Output the [X, Y] coordinate of the center of the cell containing the given text.  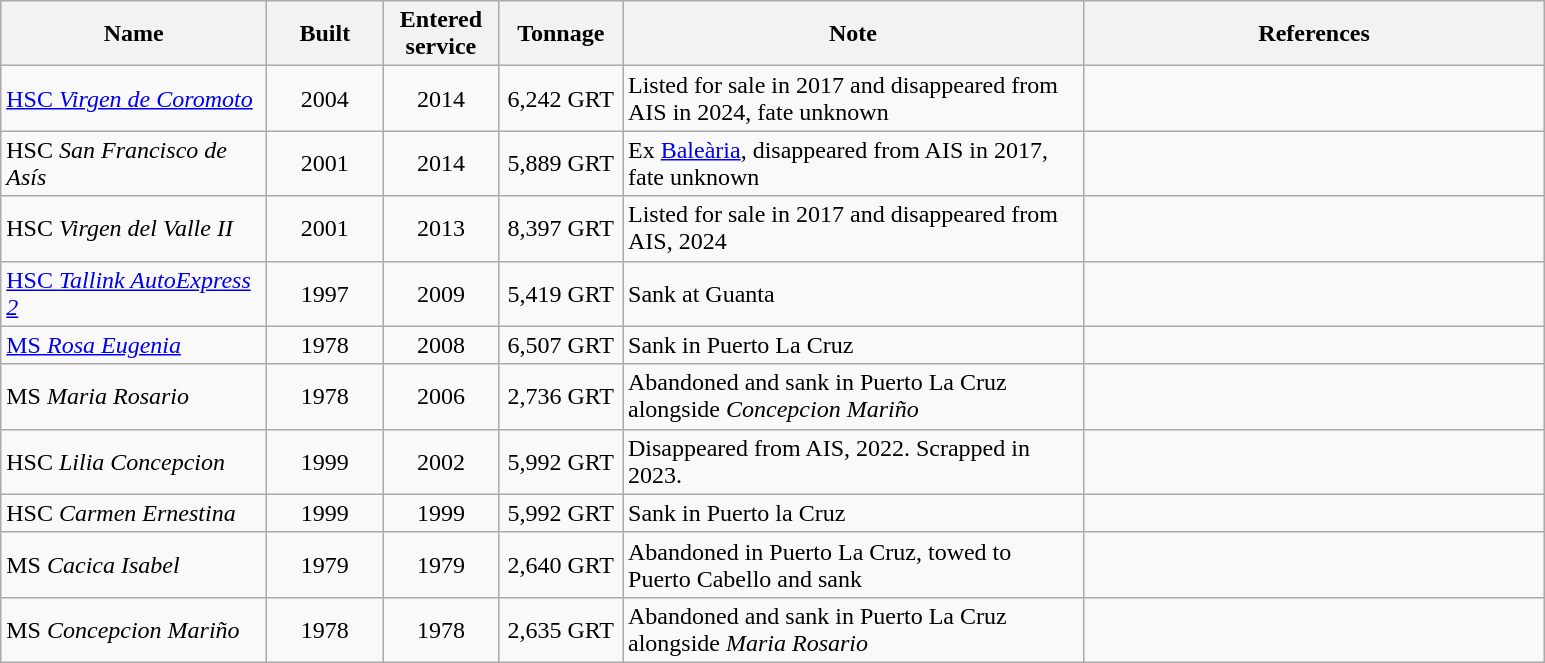
8,397 GRT [561, 228]
Listed for sale in 2017 and disappeared from AIS in 2024, fate unknown [852, 98]
MS Concepcion Mariño [134, 630]
Sank in Puerto la Cruz [852, 513]
Disappeared from AIS, 2022. Scrapped in 2023. [852, 462]
2,640 GRT [561, 564]
2002 [441, 462]
MS Rosa Eugenia [134, 345]
5,419 GRT [561, 294]
2009 [441, 294]
Abandoned in Puerto La Cruz, towed to Puerto Cabello and sank [852, 564]
Sank at Guanta [852, 294]
MS Maria Rosario [134, 396]
MS Cacica Isabel [134, 564]
Abandoned and sank in Puerto La Cruz alongside Maria Rosario [852, 630]
1997 [325, 294]
Tonnage [561, 34]
Ex Baleària, disappeared from AIS in 2017, fate unknown [852, 164]
HSC Tallink AutoExpress 2 [134, 294]
Note [852, 34]
Sank in Puerto La Cruz [852, 345]
HSC Carmen Ernestina [134, 513]
2013 [441, 228]
2008 [441, 345]
Entered service [441, 34]
2004 [325, 98]
2,635 GRT [561, 630]
HSC Lilia Concepcion [134, 462]
Built [325, 34]
Listed for sale in 2017 and disappeared from AIS, 2024 [852, 228]
HSC Virgen del Valle II [134, 228]
2006 [441, 396]
HSC Virgen de Coromoto [134, 98]
References [1314, 34]
6,242 GRT [561, 98]
HSC San Francisco de Asís [134, 164]
Abandoned and sank in Puerto La Cruz alongside Concepcion Mariño [852, 396]
5,889 GRT [561, 164]
2,736 GRT [561, 396]
6,507 GRT [561, 345]
Name [134, 34]
